Scan for the cell matching the given text and deliver its [X, Y] coordinate at center. 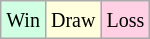
Draw [72, 20]
Loss [126, 20]
Win [24, 20]
